Return the [x, y] coordinate for the center point of the cell that contains the specified text.  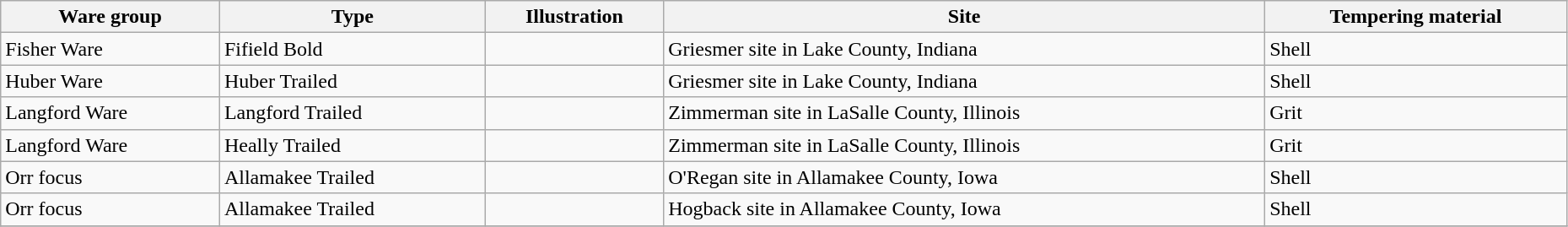
Huber Ware [110, 81]
Huber Trailed [353, 81]
O'Regan site in Allamakee County, Iowa [965, 177]
Fifield Bold [353, 49]
Type [353, 17]
Tempering material [1416, 17]
Hogback site in Allamakee County, Iowa [965, 209]
Langford Trailed [353, 113]
Site [965, 17]
Illustration [574, 17]
Ware group [110, 17]
Heally Trailed [353, 145]
Fisher Ware [110, 49]
